Locate the cell with the specified text and output its (X, Y) center coordinate. 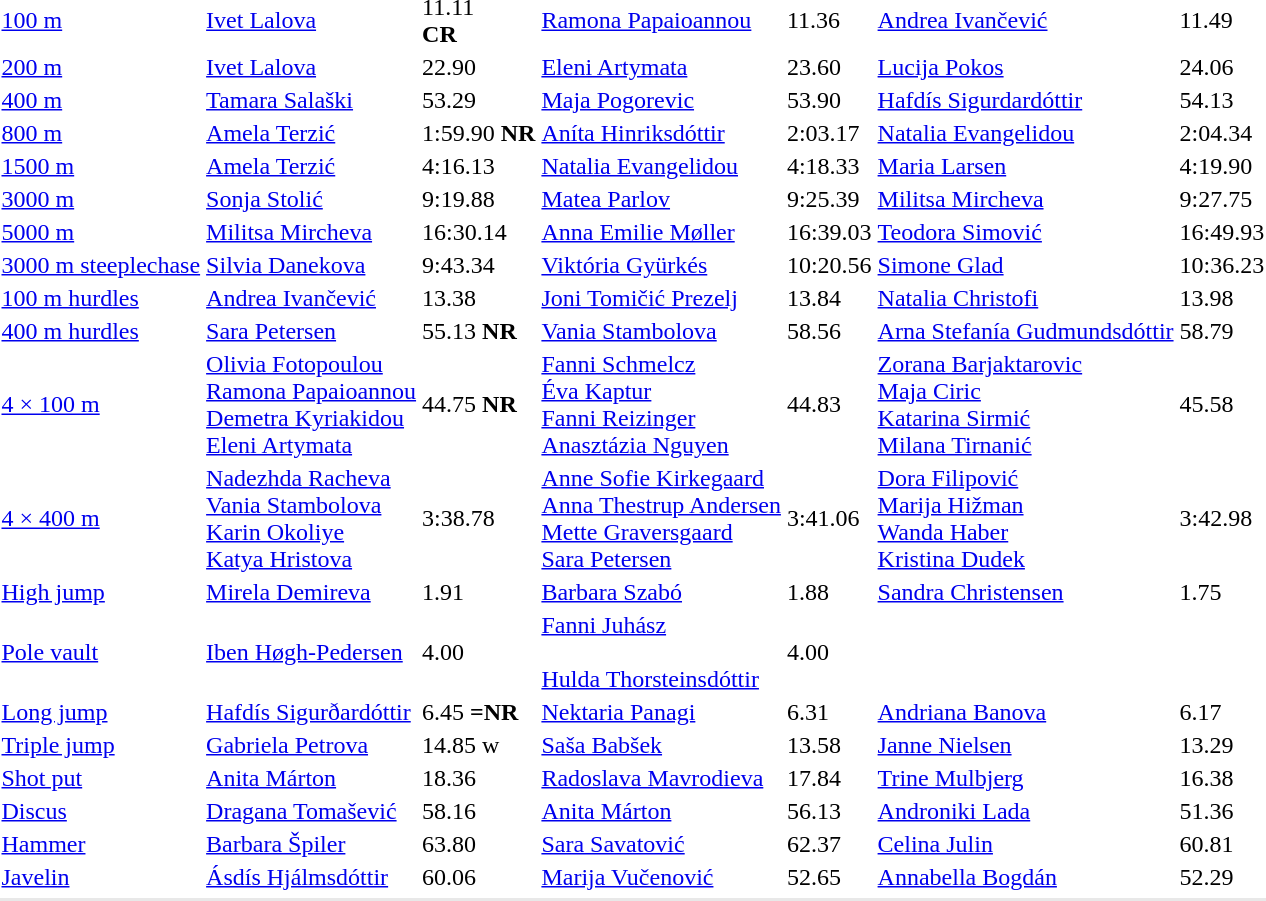
5000 m (101, 232)
Eleni Artymata (662, 67)
Hammer (101, 844)
24.06 (1222, 67)
Hafdís Sigurdardóttir (1026, 100)
800 m (101, 133)
Anna Emilie Møller (662, 232)
58.79 (1222, 331)
Iben Høgh-Pedersen (312, 652)
Pole vault (101, 652)
54.13 (1222, 100)
Andriana Banova (1026, 712)
6.17 (1222, 712)
16:30.14 (479, 232)
Dora FilipovićMarija HižmanWanda HaberKristina Dudek (1026, 518)
16:39.03 (829, 232)
Androniki Lada (1026, 811)
Silvia Danekova (312, 265)
Tamara Salaški (312, 100)
9:19.88 (479, 199)
13.38 (479, 298)
44.83 (829, 404)
44.75 NR (479, 404)
Simone Glad (1026, 265)
Janne Nielsen (1026, 745)
2:04.34 (1222, 133)
Discus (101, 811)
200 m (101, 67)
Hafdís Sigurðardóttir (312, 712)
Saša Babšek (662, 745)
17.84 (829, 778)
Annabella Bogdán (1026, 877)
Natalia Christofi (1026, 298)
Maja Pogorevic (662, 100)
Lucija Pokos (1026, 67)
18.36 (479, 778)
Radoslava Mavrodieva (662, 778)
9:43.34 (479, 265)
1:59.90 NR (479, 133)
Anne Sofie KirkegaardAnna Thestrup AndersenMette GraversgaardSara Petersen (662, 518)
2:03.17 (829, 133)
Fanni SchmelczÉva KapturFanni ReizingerAnasztázia Nguyen (662, 404)
3:38.78 (479, 518)
Arna Stefanía Gudmundsdóttir (1026, 331)
Ivet Lalova (312, 67)
1500 m (101, 166)
Vania Stambolova (662, 331)
Fanni JuhászHulda Thorsteinsdóttir (662, 652)
Barbara Szabó (662, 592)
Joni Tomičić Prezelj (662, 298)
10:36.23 (1222, 265)
60.06 (479, 877)
9:25.39 (829, 199)
6.31 (829, 712)
Dragana Tomašević (312, 811)
52.29 (1222, 877)
High jump (101, 592)
Shot put (101, 778)
Ásdís Hjálmsdóttir (312, 877)
53.29 (479, 100)
Barbara Špiler (312, 844)
Viktória Gyürkés (662, 265)
100 m hurdles (101, 298)
3:41.06 (829, 518)
Sara Savatović (662, 844)
60.81 (1222, 844)
Sara Petersen (312, 331)
Javelin (101, 877)
3000 m steeplechase (101, 265)
23.60 (829, 67)
Olivia FotopoulouRamona PapaioannouDemetra KyriakidouEleni Artymata (312, 404)
52.65 (829, 877)
Teodora Simović (1026, 232)
58.56 (829, 331)
45.58 (1222, 404)
Maria Larsen (1026, 166)
1.91 (479, 592)
Mirela Demireva (312, 592)
3000 m (101, 199)
Sonja Stolić (312, 199)
13.29 (1222, 745)
Marija Vučenović (662, 877)
16:49.93 (1222, 232)
Zorana BarjaktarovicMaja CiricKatarina SirmićMilana Tirnanić (1026, 404)
16.38 (1222, 778)
63.80 (479, 844)
4:19.90 (1222, 166)
400 m hurdles (101, 331)
9:27.75 (1222, 199)
22.90 (479, 67)
Aníta Hinriksdóttir (662, 133)
Long jump (101, 712)
6.45 =NR (479, 712)
Andrea Ivančević (312, 298)
Sandra Christensen (1026, 592)
55.13 NR (479, 331)
56.13 (829, 811)
4:16.13 (479, 166)
62.37 (829, 844)
4:18.33 (829, 166)
400 m (101, 100)
13.84 (829, 298)
53.90 (829, 100)
13.98 (1222, 298)
1.75 (1222, 592)
Matea Parlov (662, 199)
1.88 (829, 592)
4 × 400 m (101, 518)
Triple jump (101, 745)
10:20.56 (829, 265)
Gabriela Petrova (312, 745)
4 × 100 m (101, 404)
Trine Mulbjerg (1026, 778)
3:42.98 (1222, 518)
Nadezhda RachevaVania StambolovaKarin OkoliyeKatya Hristova (312, 518)
Nektaria Panagi (662, 712)
13.58 (829, 745)
51.36 (1222, 811)
Celina Julin (1026, 844)
58.16 (479, 811)
14.85 w (479, 745)
